Extract the [x, y] coordinate from the center of the cell holding the provided text.  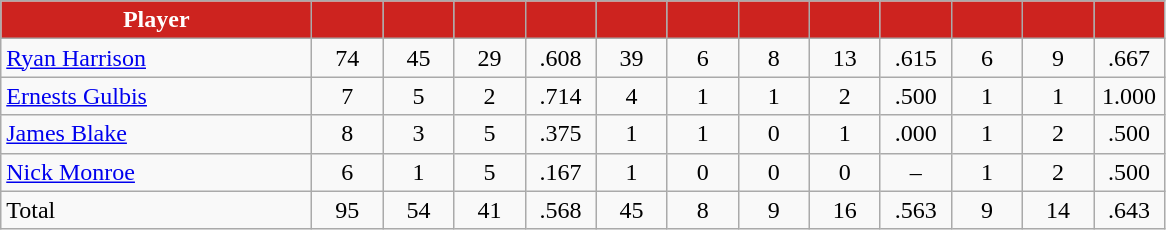
.667 [1130, 58]
.615 [916, 58]
54 [418, 210]
39 [632, 58]
7 [348, 96]
.167 [560, 172]
.000 [916, 134]
Ernests Gulbis [156, 96]
41 [490, 210]
Nick Monroe [156, 172]
Ryan Harrison [156, 58]
.563 [916, 210]
14 [1058, 210]
– [916, 172]
29 [490, 58]
.568 [560, 210]
Player [156, 20]
16 [844, 210]
74 [348, 58]
13 [844, 58]
.375 [560, 134]
.643 [1130, 210]
.714 [560, 96]
James Blake [156, 134]
95 [348, 210]
4 [632, 96]
3 [418, 134]
Total [156, 210]
.608 [560, 58]
1.000 [1130, 96]
